Output the (x, y) coordinate of the center of the cell containing the given text.  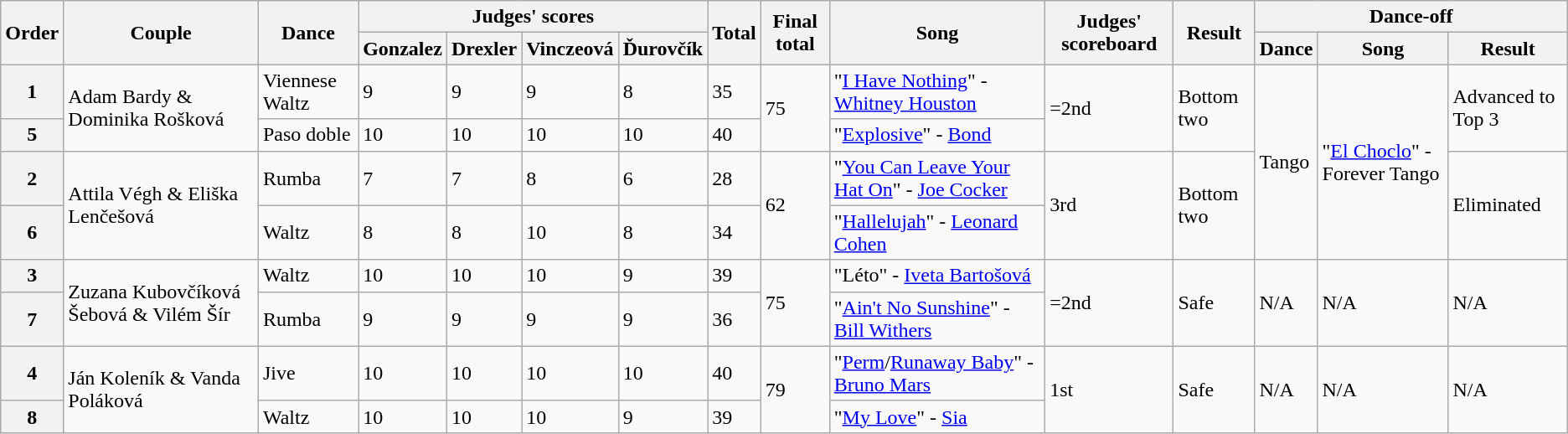
28 (735, 178)
Judges' scores (533, 17)
"I Have Nothing" - Whitney Houston (936, 92)
36 (735, 318)
Eliminated (1508, 205)
Judges' scoreboard (1109, 33)
62 (795, 205)
Paso doble (308, 135)
"Hallelujah" - Leonard Cohen (936, 233)
35 (735, 92)
"Explosive" - Bond (936, 135)
Tango (1287, 163)
Final total (795, 33)
Gonzalez (403, 49)
79 (795, 389)
Adam Bardy & Dominika Rošková (161, 107)
34 (735, 233)
3rd (1109, 205)
4 (32, 374)
Order (32, 33)
"Perm/Runaway Baby" - Bruno Mars (936, 374)
"My Love" - Sia (936, 416)
Jive (308, 374)
"El Choclo" - Forever Tango (1383, 163)
"Léto" - Iveta Bartošová (936, 276)
Total (735, 33)
Zuzana Kubovčíková Šebová & Vilém Šír (161, 303)
Attila Végh & Eliška Lenčešová (161, 205)
1st (1109, 389)
Drexler (484, 49)
Couple (161, 33)
Viennese Waltz (308, 92)
5 (32, 135)
Vinczeová (570, 49)
Dance-off (1411, 17)
Ján Koleník & Vanda Poláková (161, 389)
"You Can Leave Your Hat On" - Joe Cocker (936, 178)
Advanced to Top 3 (1508, 107)
3 (32, 276)
2 (32, 178)
1 (32, 92)
Ďurovčík (663, 49)
"Ain't No Sunshine" - Bill Withers (936, 318)
